Find where the given text appears and provide that cell's center as [X, Y] coordinate. 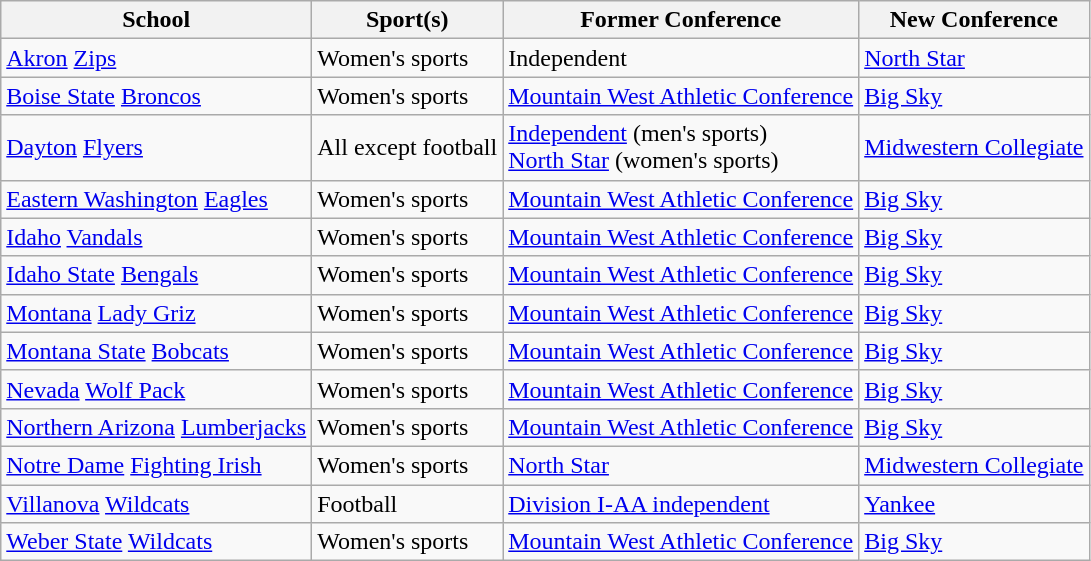
Division I-AA independent [681, 503]
Montana State Bobcats [156, 351]
Yankee [974, 503]
Northern Arizona Lumberjacks [156, 427]
Boise State Broncos [156, 96]
Villanova Wildcats [156, 503]
Dayton Flyers [156, 148]
Independent (men's sports)North Star (women's sports) [681, 148]
Nevada Wolf Pack [156, 389]
Eastern Washington Eagles [156, 199]
Idaho State Bengals [156, 275]
New Conference [974, 20]
Montana Lady Griz [156, 313]
Weber State Wildcats [156, 542]
Akron Zips [156, 58]
Independent [681, 58]
Sport(s) [408, 20]
All except football [408, 148]
Football [408, 503]
School [156, 20]
Former Conference [681, 20]
Idaho Vandals [156, 237]
Notre Dame Fighting Irish [156, 465]
